For the text-containing cell, return its midpoint in [x, y] coordinate format. 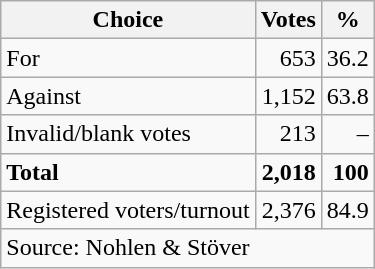
63.8 [348, 96]
84.9 [348, 210]
Against [128, 96]
% [348, 20]
Invalid/blank votes [128, 134]
Choice [128, 20]
Votes [288, 20]
Registered voters/turnout [128, 210]
100 [348, 172]
2,018 [288, 172]
Source: Nohlen & Stöver [188, 248]
36.2 [348, 58]
Total [128, 172]
– [348, 134]
1,152 [288, 96]
653 [288, 58]
For [128, 58]
2,376 [288, 210]
213 [288, 134]
